Find where the given text appears and provide that cell's center as [X, Y] coordinate. 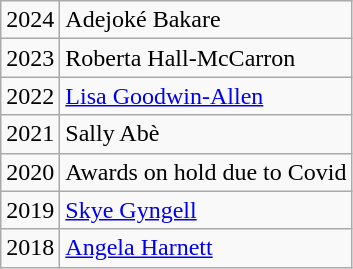
2022 [30, 96]
2024 [30, 20]
2021 [30, 134]
2023 [30, 58]
Sally Abè [206, 134]
Skye Gyngell [206, 210]
2019 [30, 210]
Roberta Hall-McCarron [206, 58]
2020 [30, 172]
Adejoké Bakare [206, 20]
2018 [30, 248]
Lisa Goodwin-Allen [206, 96]
Angela Harnett [206, 248]
Awards on hold due to Covid [206, 172]
